Output the (x, y) coordinate of the center of the cell containing the given text.  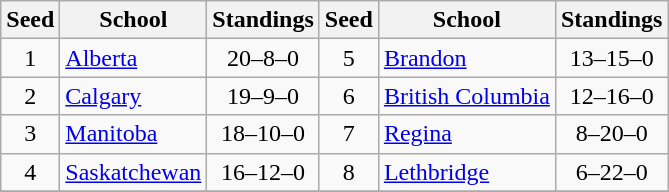
16–12–0 (263, 172)
6 (348, 96)
6–22–0 (611, 172)
5 (348, 58)
12–16–0 (611, 96)
2 (30, 96)
Saskatchewan (134, 172)
1 (30, 58)
18–10–0 (263, 134)
Calgary (134, 96)
19–9–0 (263, 96)
Brandon (466, 58)
4 (30, 172)
Alberta (134, 58)
Regina (466, 134)
8 (348, 172)
20–8–0 (263, 58)
3 (30, 134)
13–15–0 (611, 58)
7 (348, 134)
Manitoba (134, 134)
Lethbridge (466, 172)
British Columbia (466, 96)
8–20–0 (611, 134)
